Return [x, y] of the center of cell containing provided text 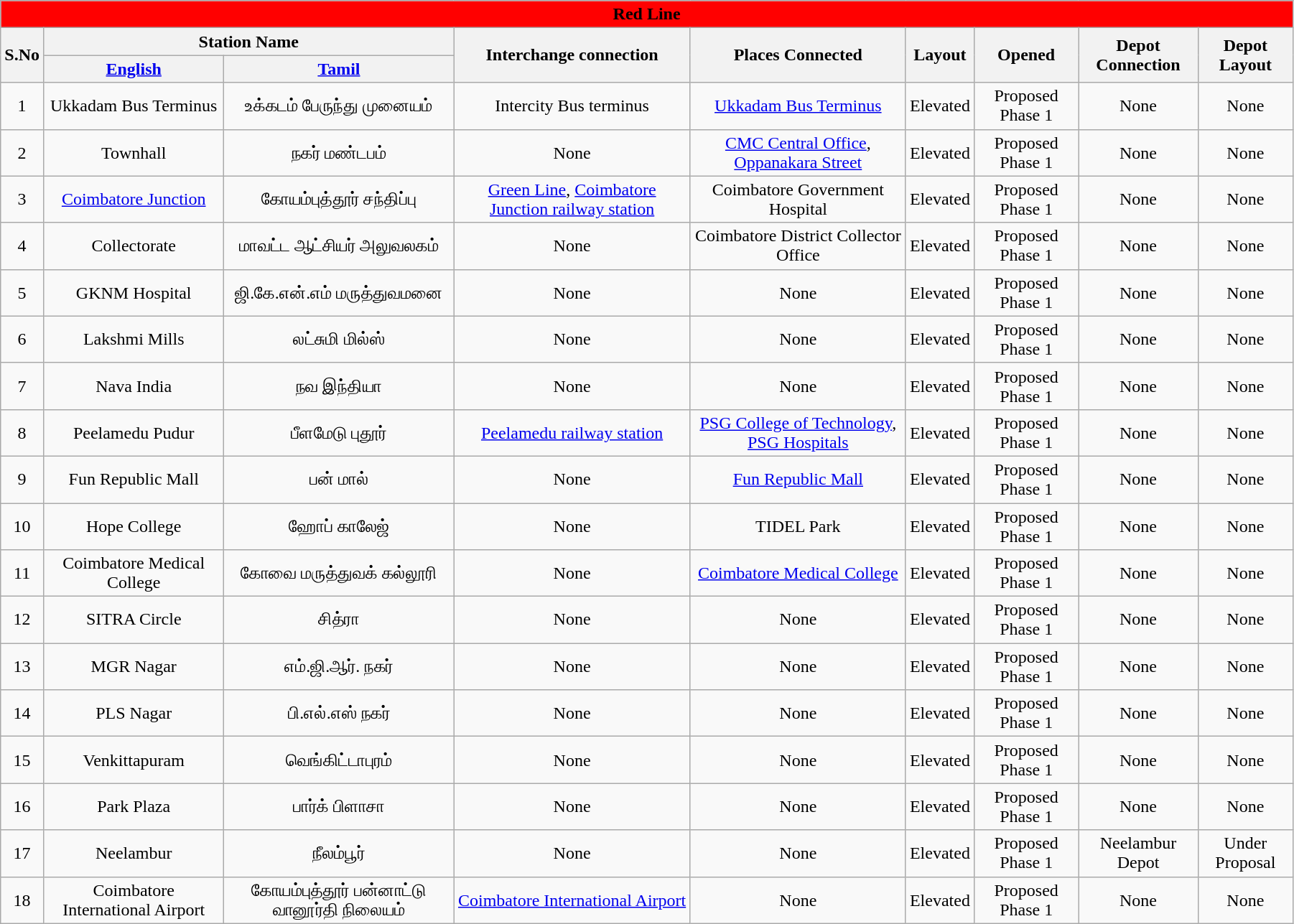
நவ இந்தியா [339, 386]
Coimbatore Government Hospital [798, 200]
Peelamedu railway station [572, 432]
14 [22, 714]
Nava India [134, 386]
பீளமேடு புதூர் [339, 432]
Venkittapuram [134, 760]
MGR Nagar [134, 666]
Green Line, Coimbatore Junction railway station [572, 200]
Station Name [248, 42]
Depot Layout [1245, 55]
18 [22, 900]
TIDEL Park [798, 526]
Interchange connection [572, 55]
Under Proposal [1245, 853]
15 [22, 760]
மாவட்ட ஆட்சியர் அலுவலகம் [339, 246]
PSG College of Technology, PSG Hospitals [798, 432]
Peelamedu Pudur [134, 432]
Opened [1025, 55]
13 [22, 666]
7 [22, 386]
Layout [939, 55]
Tamil [339, 69]
GKNM Hospital [134, 293]
பார்க் பிளாசா [339, 807]
ஜி.கே.என்.எம் மருத்துவமனை [339, 293]
கோயம்புத்தூர் பன்னாட்டு வானூர்தி நிலையம் [339, 900]
உக்கடம் பேருந்து முனையம் [339, 106]
Hope College [134, 526]
4 [22, 246]
English [134, 69]
Places Connected [798, 55]
11 [22, 573]
Coimbatore Junction [134, 200]
சித்ரா [339, 620]
Coimbatore District Collector Office [798, 246]
ஹோப் காலேஜ் [339, 526]
6 [22, 339]
பன் மால் [339, 480]
Neelambur [134, 853]
Intercity Bus terminus [572, 106]
CMC Central Office, Oppanakara Street [798, 152]
10 [22, 526]
Park Plaza [134, 807]
கோவை மருத்துவக் கல்லூரி [339, 573]
பி.எல்.எஸ் நகர் [339, 714]
நகர் மண்டபம் [339, 152]
Neelambur Depot [1138, 853]
17 [22, 853]
வெங்கிட்டாபுரம் [339, 760]
8 [22, 432]
Collectorate [134, 246]
Lakshmi Mills [134, 339]
3 [22, 200]
16 [22, 807]
கோயம்புத்தூர் சந்திப்பு [339, 200]
12 [22, 620]
PLS Nagar [134, 714]
1 [22, 106]
S.No [22, 55]
SITRA Circle [134, 620]
5 [22, 293]
2 [22, 152]
9 [22, 480]
Townhall [134, 152]
எம்.ஜி.ஆர். நகர் [339, 666]
லட்சுமி மில்ஸ் [339, 339]
Depot Connection [1138, 55]
Red Line [647, 14]
நீலம்பூர் [339, 853]
